Return the (X, Y) coordinate for the center point of the cell that contains the specified text.  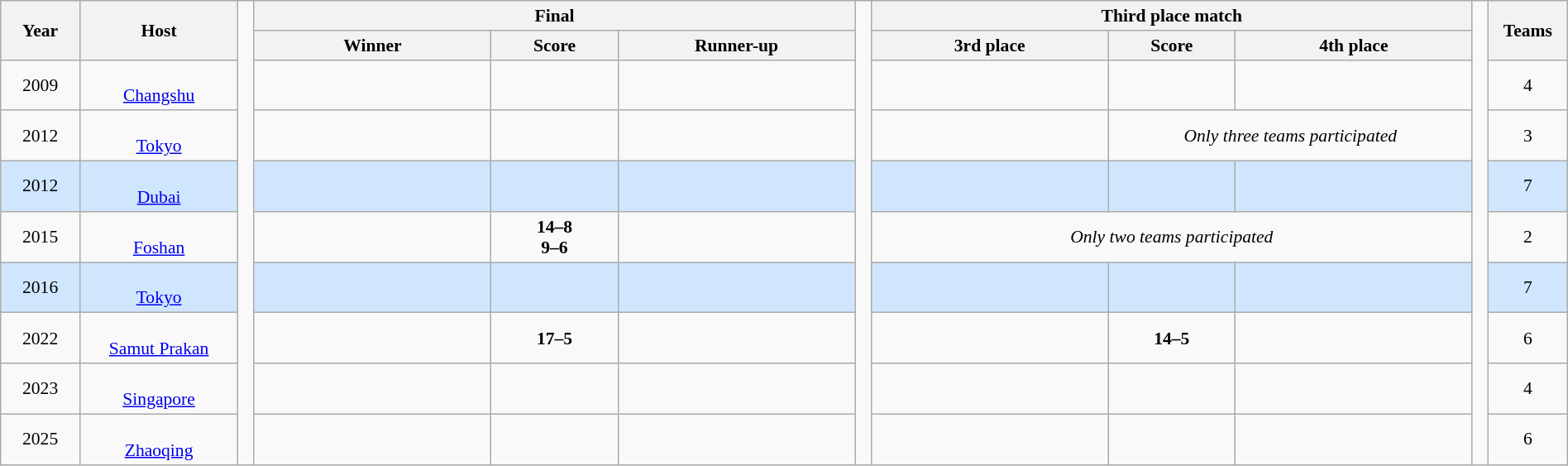
2015 (41, 237)
Host (159, 30)
Runner-up (736, 46)
2023 (41, 389)
4th place (1353, 46)
Singapore (159, 389)
17–5 (554, 338)
Only two teams participated (1171, 237)
2 (1527, 237)
Year (41, 30)
Samut Prakan (159, 338)
Teams (1527, 30)
Dubai (159, 187)
Zhaoqing (159, 439)
3 (1527, 136)
Changshu (159, 84)
Foshan (159, 237)
2009 (41, 84)
Only three teams participated (1290, 136)
Final (554, 16)
14–89–6 (554, 237)
Winner (372, 46)
2025 (41, 439)
3rd place (989, 46)
14–5 (1171, 338)
2016 (41, 288)
Third place match (1171, 16)
2022 (41, 338)
